Search for the cell housing the specified text and yield its [X, Y] center coordinate. 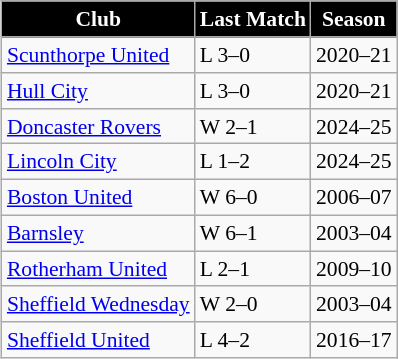
Last Match [253, 19]
L 2–1 [253, 269]
Club [98, 19]
2006–07 [354, 197]
2016–17 [354, 340]
Sheffield Wednesday [98, 304]
L 1–2 [253, 162]
L 4–2 [253, 340]
Scunthorpe United [98, 55]
Doncaster Rovers [98, 126]
Rotherham United [98, 269]
2009–10 [354, 269]
Sheffield United [98, 340]
Season [354, 19]
W 6–1 [253, 233]
Barnsley [98, 233]
W 2–0 [253, 304]
Boston United [98, 197]
W 2–1 [253, 126]
Hull City [98, 91]
Lincoln City [98, 162]
W 6–0 [253, 197]
